For the text-containing cell, return its midpoint in [X, Y] coordinate format. 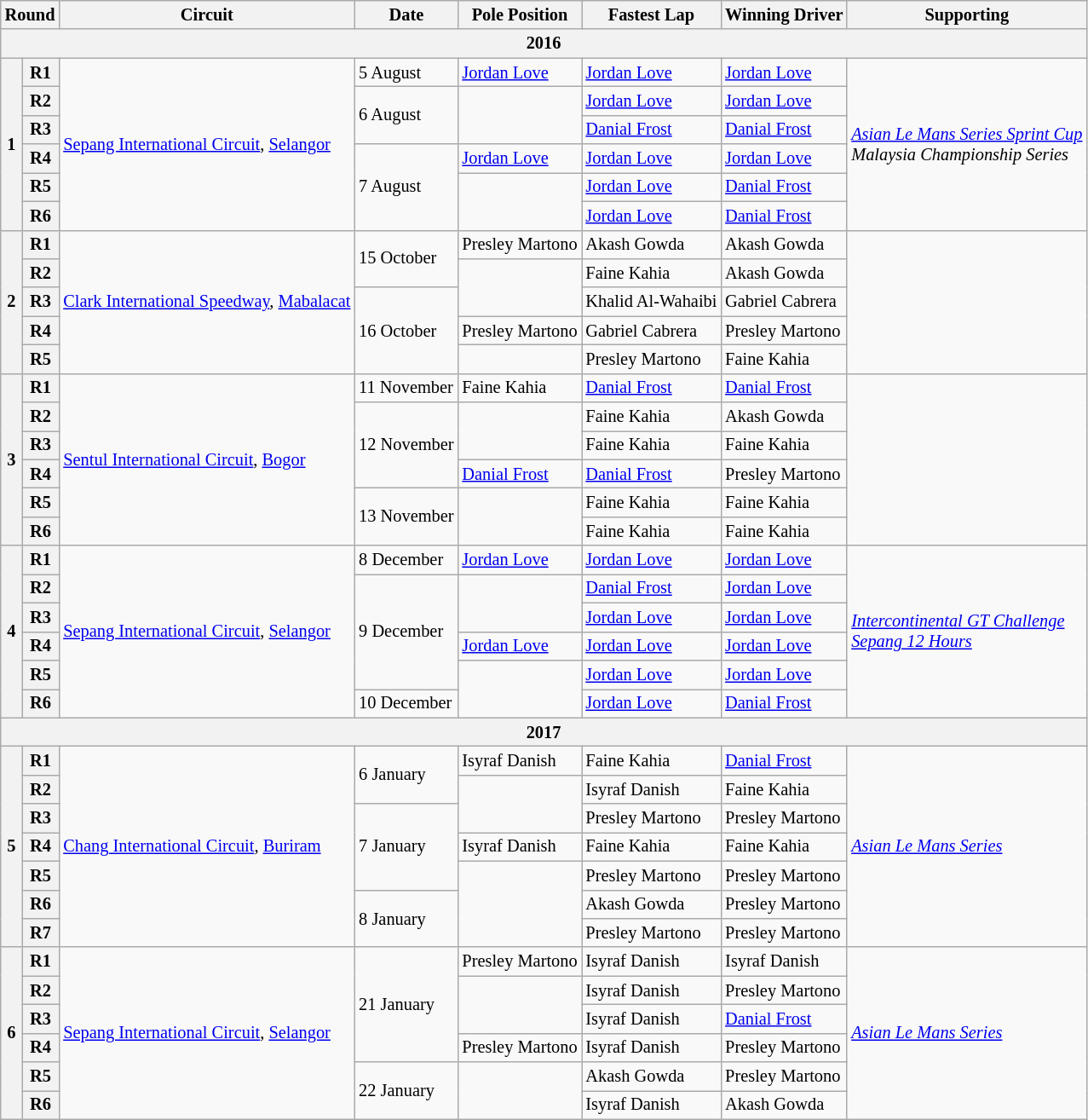
8 January [406, 919]
6 August [406, 114]
12 November [406, 445]
3 [12, 459]
2 [12, 302]
Sentul International Circuit, Bogor [206, 459]
1 [12, 144]
Supporting [966, 14]
5 August [406, 72]
Winning Driver [784, 14]
2016 [544, 43]
Pole Position [520, 14]
Circuit [206, 14]
11 November [406, 388]
10 December [406, 703]
13 November [406, 517]
Round [31, 14]
22 January [406, 1091]
Khalid Al-Wahaibi [651, 302]
7 August [406, 188]
R7 [41, 932]
Intercontinental GT ChallengeSepang 12 Hours [966, 632]
6 January [406, 774]
4 [12, 632]
16 October [406, 331]
Asian Le Mans Series Sprint CupMalaysia Championship Series [966, 144]
Clark International Speedway, Mabalacat [206, 302]
Chang International Circuit, Buriram [206, 846]
2017 [544, 732]
21 January [406, 1004]
Date [406, 14]
6 [12, 1033]
5 [12, 846]
8 December [406, 560]
15 October [406, 259]
Fastest Lap [651, 14]
9 December [406, 631]
7 January [406, 847]
